Scan for the cell matching the given text and deliver its (x, y) coordinate at center. 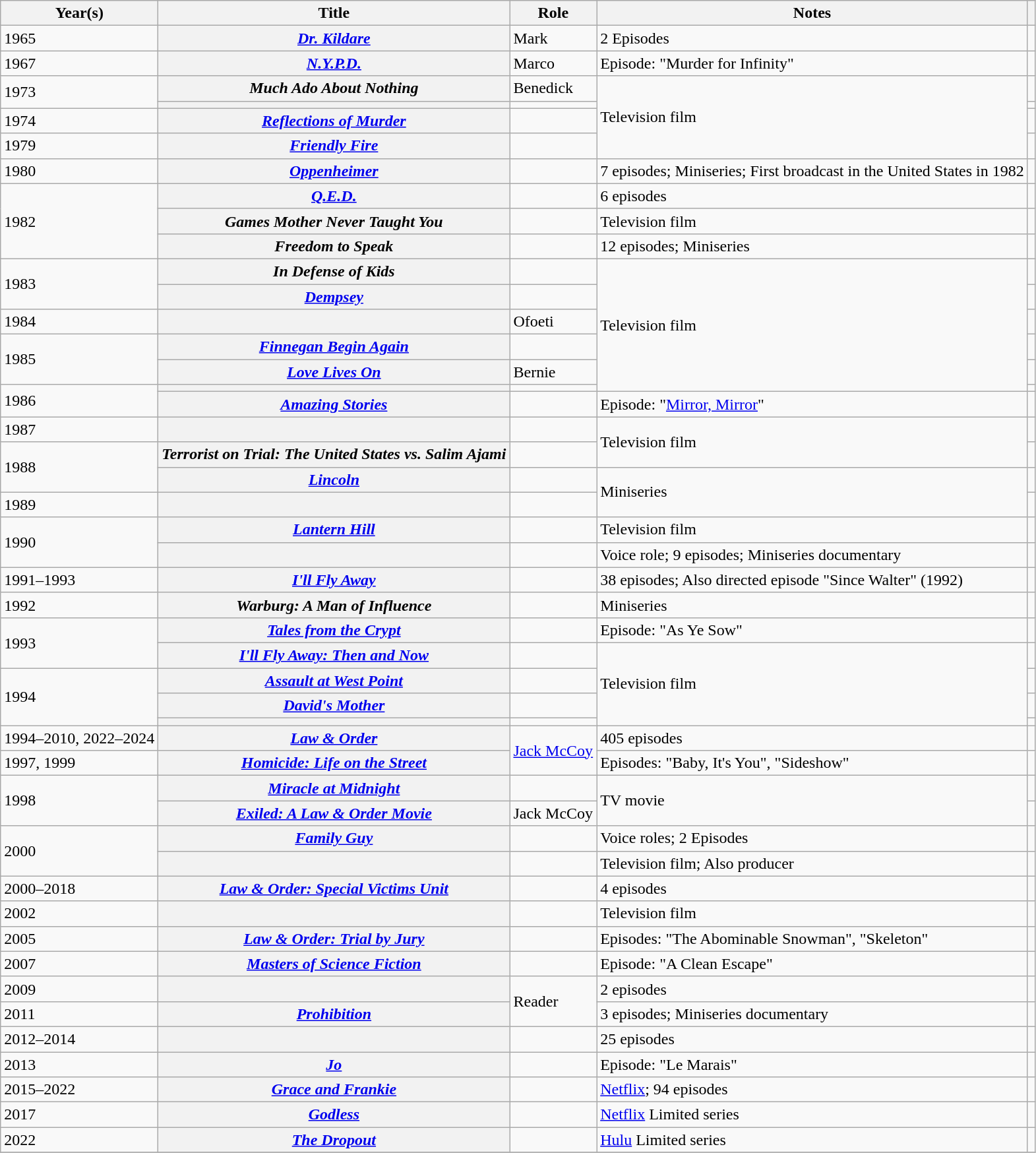
Much Ado About Nothing (334, 88)
1984 (79, 322)
The Dropout (334, 1140)
Episode: "A Clean Escape" (812, 964)
38 episodes; Also directed episode "Since Walter" (1992) (812, 580)
Episode: "Le Marais" (812, 1064)
2000 (79, 851)
1983 (79, 284)
1988 (79, 467)
1974 (79, 121)
2005 (79, 939)
Family Guy (334, 838)
Marco (553, 63)
1980 (79, 171)
1993 (79, 642)
1990 (79, 542)
Role (553, 13)
Voice roles; 2 Episodes (812, 838)
Godless (334, 1115)
Episode: "Mirror, Mirror" (812, 404)
1973 (79, 92)
Finnegan Begin Again (334, 347)
1992 (79, 605)
N.Y.P.D. (334, 63)
Warburg: A Man of Influence (334, 605)
Grace and Frankie (334, 1090)
Assault at West Point (334, 680)
1967 (79, 63)
Benedick (553, 88)
Lantern Hill (334, 530)
2 Episodes (812, 38)
Episode: "Murder for Infinity" (812, 63)
1987 (79, 429)
2000–2018 (79, 888)
Episodes: "The Abominable Snowman", "Skeleton" (812, 939)
1989 (79, 505)
Games Mother Never Taught You (334, 221)
Netflix; 94 episodes (812, 1090)
2017 (79, 1115)
1994–2010, 2022–2024 (79, 738)
Television film; Also producer (812, 863)
Exiled: A Law & Order Movie (334, 813)
Year(s) (79, 13)
TV movie (812, 801)
In Defense of Kids (334, 271)
Friendly Fire (334, 146)
Q.E.D. (334, 196)
Freedom to Speak (334, 246)
1982 (79, 221)
2013 (79, 1064)
3 episodes; Miniseries documentary (812, 1014)
Episodes: "Baby, It's You", "Sideshow" (812, 763)
Love Lives On (334, 372)
2011 (79, 1014)
David's Mother (334, 706)
Bernie (553, 372)
Netflix Limited series (812, 1115)
I'll Fly Away: Then and Now (334, 655)
Amazing Stories (334, 404)
I'll Fly Away (334, 580)
Episode: "As Ye Sow" (812, 630)
Dempsey (334, 296)
405 episodes (812, 738)
Miracle at Midnight (334, 788)
Law & Order (334, 738)
7 episodes; Miniseries; First broadcast in the United States in 1982 (812, 171)
Jo (334, 1064)
Reader (553, 1001)
1998 (79, 801)
Mark (553, 38)
Voice role; 9 episodes; Miniseries documentary (812, 555)
1985 (79, 359)
1997, 1999 (79, 763)
Homicide: Life on the Street (334, 763)
1965 (79, 38)
1991–1993 (79, 580)
12 episodes; Miniseries (812, 246)
2009 (79, 989)
Reflections of Murder (334, 121)
Prohibition (334, 1014)
Lincoln (334, 480)
2 episodes (812, 989)
Tales from the Crypt (334, 630)
2012–2014 (79, 1039)
25 episodes (812, 1039)
2007 (79, 964)
2022 (79, 1140)
Notes (812, 13)
Ofoeti (553, 322)
1979 (79, 146)
2015–2022 (79, 1090)
Masters of Science Fiction (334, 964)
Title (334, 13)
1986 (79, 401)
1994 (79, 697)
Dr. Kildare (334, 38)
Terrorist on Trial: The United States vs. Salim Ajami (334, 454)
4 episodes (812, 888)
Hulu Limited series (812, 1140)
Oppenheimer (334, 171)
Law & Order: Special Victims Unit (334, 888)
6 episodes (812, 196)
2002 (79, 914)
Law & Order: Trial by Jury (334, 939)
